For the text-containing cell, return its midpoint in [x, y] coordinate format. 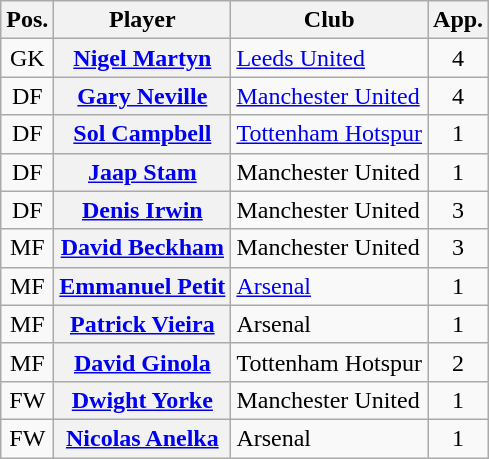
Player [142, 20]
GK [28, 58]
Nigel Martyn [142, 58]
Jaap Stam [142, 172]
Denis Irwin [142, 210]
Nicolas Anelka [142, 438]
Club [330, 20]
Gary Neville [142, 96]
David Ginola [142, 362]
Leeds United [330, 58]
2 [458, 362]
Sol Campbell [142, 134]
Pos. [28, 20]
Dwight Yorke [142, 400]
App. [458, 20]
Emmanuel Petit [142, 286]
David Beckham [142, 248]
Patrick Vieira [142, 324]
